Locate the cell with the specified text and output its [X, Y] center coordinate. 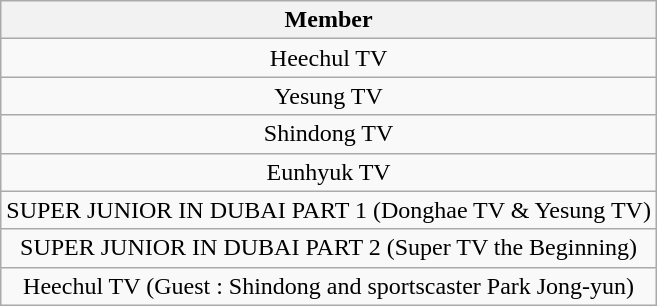
SUPER JUNIOR IN DUBAI PART 2 (Super TV the Beginning) [329, 248]
Heechul TV (Guest : Shindong and sportscaster Park Jong-yun) [329, 286]
Shindong TV [329, 134]
Heechul TV [329, 58]
SUPER JUNIOR IN DUBAI PART 1 (Donghae TV & Yesung TV) [329, 210]
Yesung TV [329, 96]
Member [329, 20]
Eunhyuk TV [329, 172]
